From the cell containing the given text, extract its center point as [x, y] coordinate. 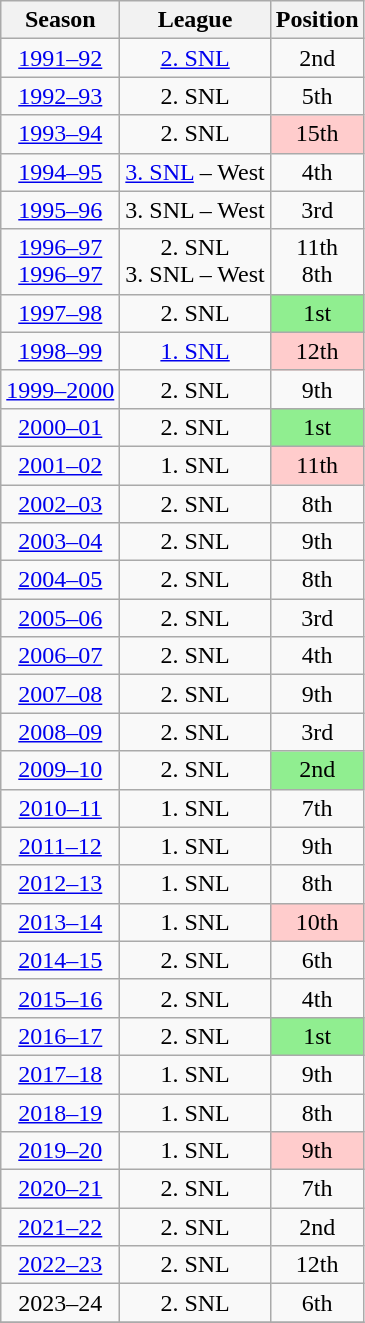
2020–21 [60, 1189]
2006–07 [60, 656]
2010–11 [60, 808]
1992–93 [60, 96]
2017–18 [60, 1074]
10th [317, 922]
1994–95 [60, 172]
2004–05 [60, 580]
2023–24 [60, 1303]
1997–98 [60, 313]
2000–01 [60, 427]
2019–20 [60, 1151]
2002–03 [60, 503]
2009–10 [60, 770]
2008–09 [60, 732]
League [195, 20]
1996–97 1996–97 [60, 262]
2018–19 [60, 1113]
2014–15 [60, 960]
Season [60, 20]
2007–08 [60, 694]
1991–92 [60, 58]
2016–17 [60, 1036]
2012–13 [60, 884]
2022–23 [60, 1265]
Position [317, 20]
15th [317, 134]
2001–02 [60, 465]
5th [317, 96]
2003–04 [60, 542]
11th 8th [317, 262]
1998–99 [60, 351]
1993–94 [60, 134]
1999–2000 [60, 389]
11th [317, 465]
2021–22 [60, 1227]
2. SNL 3. SNL – West [195, 262]
2013–14 [60, 922]
2011–12 [60, 846]
2005–06 [60, 618]
2015–16 [60, 998]
1995–96 [60, 210]
